Provide the [X, Y] coordinate of the cell's center where the given text is located.  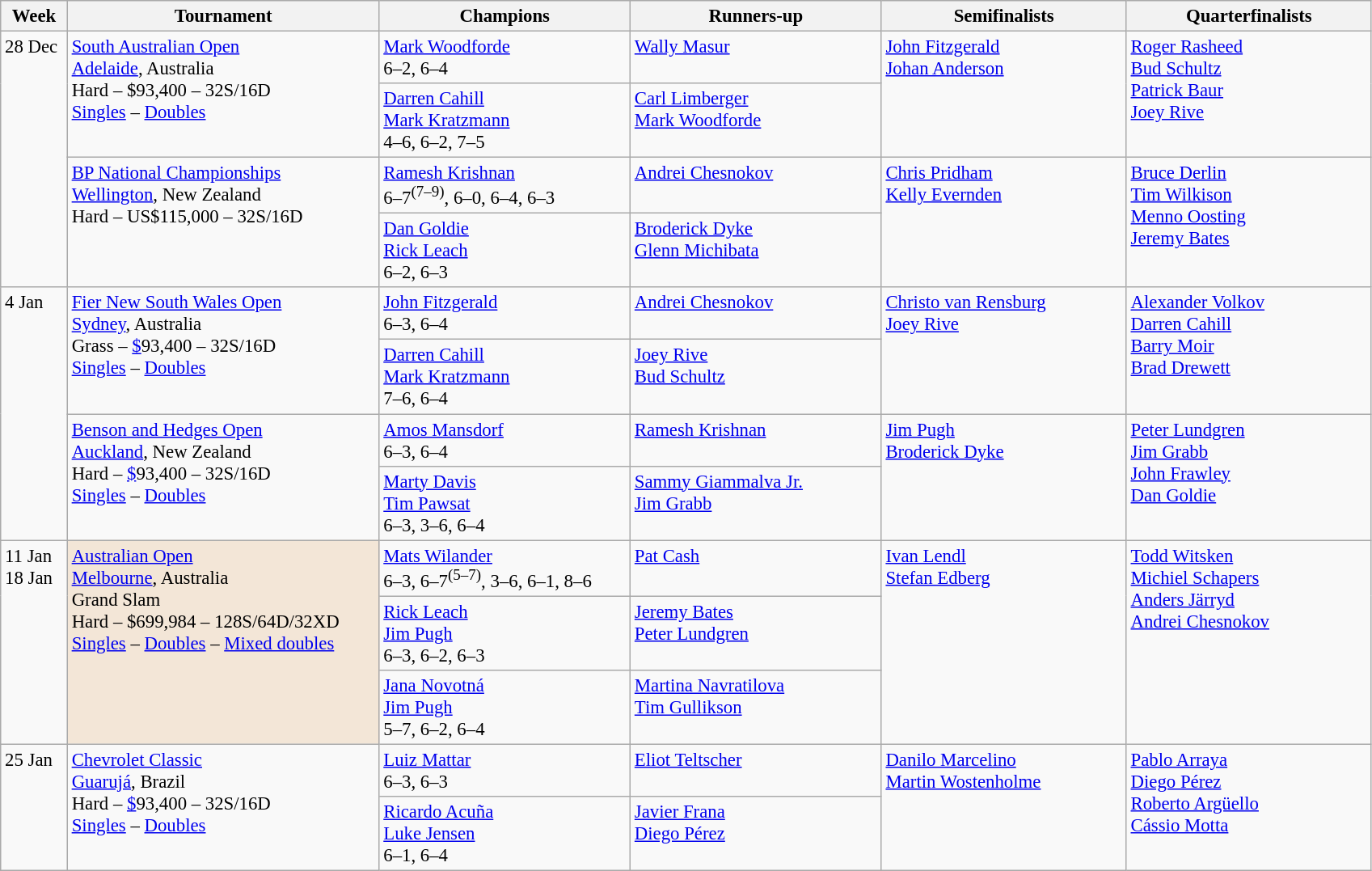
Ricardo Acuña Luke Jensen 6–1, 6–4 [504, 834]
Darren Cahill Mark Kratzmann 4–6, 6–2, 7–5 [504, 121]
Benson and Hedges Open Auckland, New ZealandHard – $93,400 – 32S/16D Singles – Doubles [223, 477]
Javier Frana Diego Pérez [757, 834]
Fier New South Wales Open Sydney, AustraliaGrass – $93,400 – 32S/16DSingles – Doubles [223, 351]
Dan Goldie Rick Leach 6–2, 6–3 [504, 251]
4 Jan [34, 414]
South Australian OpenAdelaide, AustraliaHard – $93,400 – 32S/16D Singles – Doubles [223, 95]
Danilo Marcelino Martin Wostenholme [1004, 807]
BP National ChampionshipsWellington, New ZealandHard – US$115,000 – 32S/16D [223, 223]
Alexander Volkov Darren Cahill Barry Moir Brad Drewett [1248, 351]
John Fitzgerald Johan Anderson [1004, 95]
Week [34, 16]
Chris Pridham Kelly Evernden [1004, 223]
Australian Open Melbourne, AustraliaGrand SlamHard – $699,984 – 128S/64D/32XD Singles – Doubles – Mixed doubles [223, 642]
Luiz Mattar 6–3, 6–3 [504, 770]
Quarterfinalists [1248, 16]
Rick Leach Jim Pugh 6–3, 6–2, 6–3 [504, 633]
25 Jan [34, 807]
Ivan Lendl Stefan Edberg [1004, 642]
Jim Pugh Broderick Dyke [1004, 477]
Mark Woodforde 6–2, 6–4 [504, 58]
Tournament [223, 16]
Ramesh Krishnan [757, 440]
Joey Rive Bud Schultz [757, 377]
Christo van Rensburg Joey Rive [1004, 351]
Darren Cahill Mark Kratzmann 7–6, 6–4 [504, 377]
Runners-up [757, 16]
Jeremy Bates Peter Lundgren [757, 633]
Champions [504, 16]
Bruce Derlin Tim Wilkison Menno Oosting Jeremy Bates [1248, 223]
28 Dec [34, 160]
Chevrolet Classic Guarujá, BrazilHard – $93,400 – 32S/16D Singles – Doubles [223, 807]
Broderick Dyke Glenn Michibata [757, 251]
Martina Navratilova Tim Gullikson [757, 708]
Peter Lundgren Jim Grabb John Frawley Dan Goldie [1248, 477]
Pablo Arraya Diego Pérez Roberto Argüello Cássio Motta [1248, 807]
Todd Witsken Michiel Schapers Anders Järryd Andrei Chesnokov [1248, 642]
Pat Cash [757, 568]
11 Jan18 Jan [34, 642]
John Fitzgerald 6–3, 6–4 [504, 314]
Ramesh Krishnan 6–7(7–9), 6–0, 6–4, 6–3 [504, 186]
Mats Wilander6–3, 6–7(5–7), 3–6, 6–1, 8–6 [504, 568]
Roger Rasheed Bud Schultz Patrick Baur Joey Rive [1248, 95]
Eliot Teltscher [757, 770]
Amos Mansdorf 6–3, 6–4 [504, 440]
Marty Davis Tim Pawsat 6–3, 3–6, 6–4 [504, 503]
Carl Limberger Mark Woodforde [757, 121]
Semifinalists [1004, 16]
Wally Masur [757, 58]
Sammy Giammalva Jr. Jim Grabb [757, 503]
Jana Novotná Jim Pugh5–7, 6–2, 6–4 [504, 708]
